Find where the given text appears and provide that cell's center as (X, Y) coordinate. 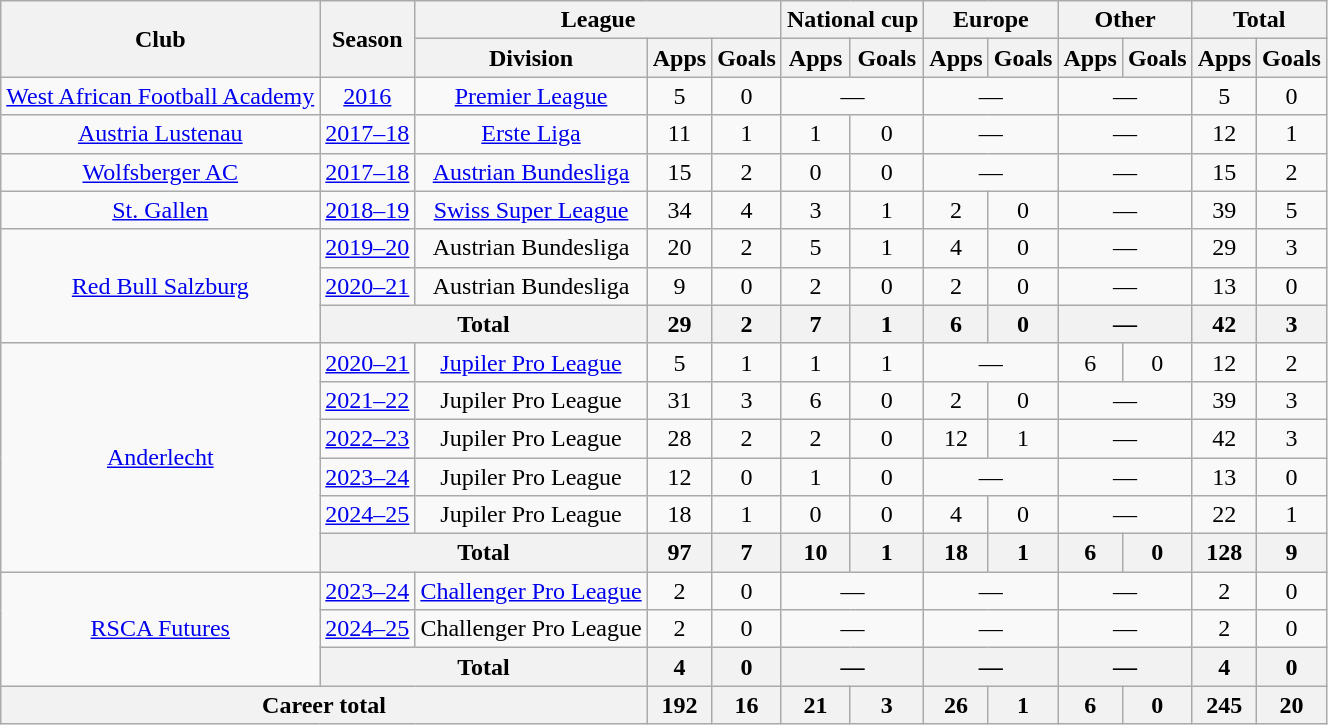
Division (531, 58)
National cup (852, 20)
2016 (368, 96)
11 (679, 134)
St. Gallen (160, 210)
2022–23 (368, 438)
Wolfsberger AC (160, 172)
West African Football Academy (160, 96)
League (598, 20)
Premier League (531, 96)
34 (679, 210)
28 (679, 438)
2021–22 (368, 400)
21 (815, 705)
Anderlecht (160, 457)
10 (815, 553)
16 (747, 705)
245 (1224, 705)
Other (1125, 20)
Swiss Super League (531, 210)
Season (368, 39)
Erste Liga (531, 134)
Europe (991, 20)
Red Bull Salzburg (160, 286)
RSCA Futures (160, 629)
Club (160, 39)
26 (956, 705)
128 (1224, 553)
97 (679, 553)
192 (679, 705)
2019–20 (368, 248)
22 (1224, 515)
Austria Lustenau (160, 134)
2018–19 (368, 210)
31 (679, 400)
Career total (324, 705)
